Locate the cell with the specified text and output its [x, y] center coordinate. 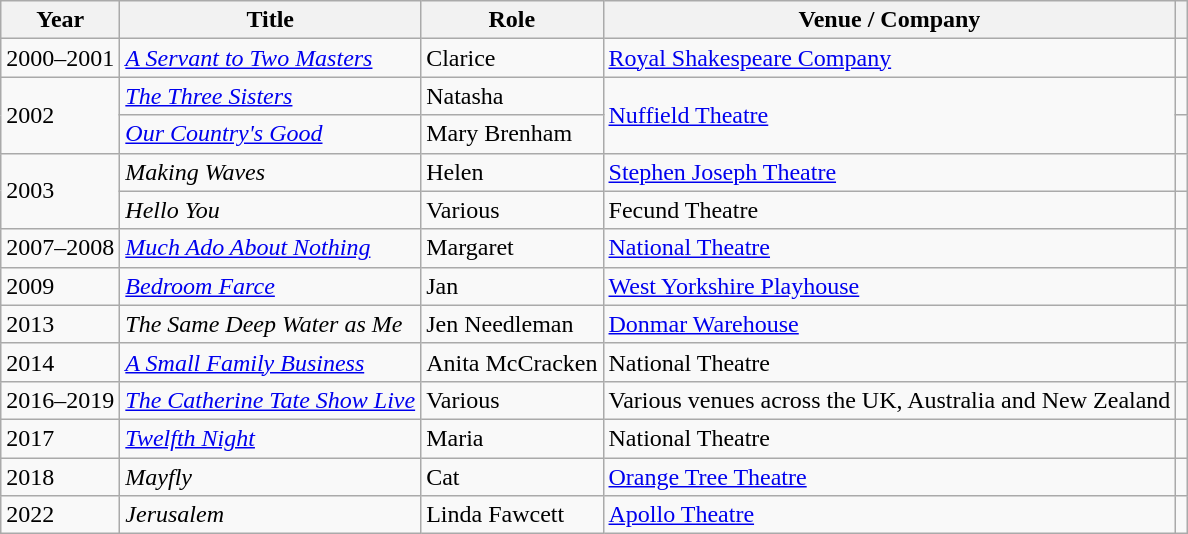
Orange Tree Theatre [890, 477]
Twelfth Night [270, 438]
Year [60, 20]
Royal Shakespeare Company [890, 58]
2000–2001 [60, 58]
Title [270, 20]
The Catherine Tate Show Live [270, 400]
Mayfly [270, 477]
Jen Needleman [512, 324]
The Same Deep Water as Me [270, 324]
Maria [512, 438]
2022 [60, 515]
A Servant to Two Masters [270, 58]
Cat [512, 477]
2013 [60, 324]
2002 [60, 115]
Bedroom Farce [270, 286]
Natasha [512, 96]
The Three Sisters [270, 96]
2009 [60, 286]
2003 [60, 191]
Venue / Company [890, 20]
Fecund Theatre [890, 210]
Helen [512, 172]
Our Country's Good [270, 134]
2007–2008 [60, 248]
Anita McCracken [512, 362]
2016–2019 [60, 400]
Hello You [270, 210]
2014 [60, 362]
Stephen Joseph Theatre [890, 172]
A Small Family Business [270, 362]
Making Waves [270, 172]
Role [512, 20]
Nuffield Theatre [890, 115]
Margaret [512, 248]
Various venues across the UK, Australia and New Zealand [890, 400]
Much Ado About Nothing [270, 248]
Donmar Warehouse [890, 324]
Jan [512, 286]
Clarice [512, 58]
Apollo Theatre [890, 515]
Mary Brenham [512, 134]
West Yorkshire Playhouse [890, 286]
Jerusalem [270, 515]
2017 [60, 438]
2018 [60, 477]
Linda Fawcett [512, 515]
